Extract the [X, Y] coordinate from the center of the cell holding the provided text.  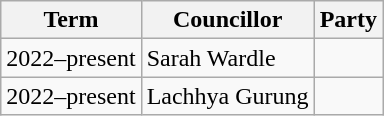
Party [348, 20]
Term [71, 20]
Sarah Wardle [228, 58]
Lachhya Gurung [228, 96]
Councillor [228, 20]
